From the cell containing the given text, extract its center point as [X, Y] coordinate. 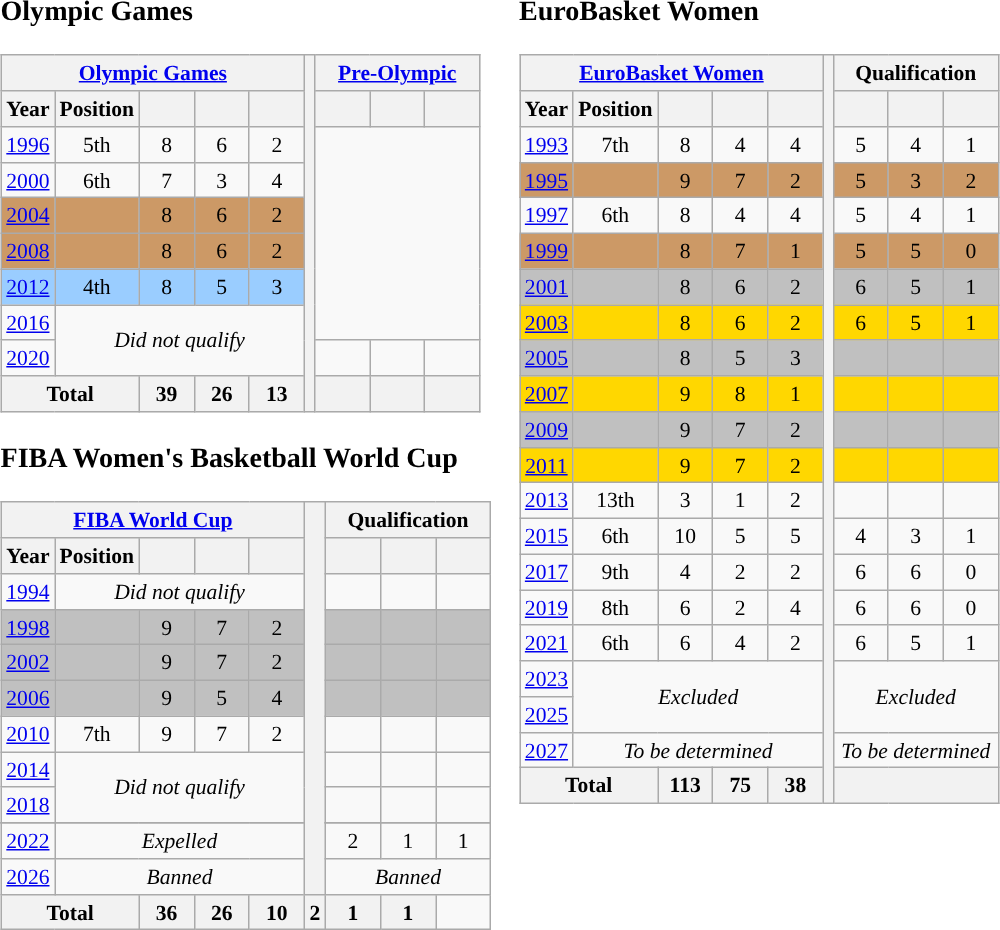
2007 [546, 394]
2016 [28, 323]
2015 [546, 537]
2017 [546, 572]
Olympic Games [152, 73]
2009 [546, 430]
4th [97, 287]
1999 [546, 252]
2021 [546, 643]
2002 [28, 663]
5th [97, 145]
13 [276, 394]
75 [740, 786]
1993 [546, 145]
2006 [28, 698]
1997 [546, 216]
38 [796, 786]
2014 [28, 770]
2027 [546, 750]
2011 [546, 465]
2000 [28, 180]
2019 [546, 608]
8th [615, 608]
2020 [28, 358]
2005 [546, 358]
FIBA World Cup [152, 520]
36 [166, 912]
2018 [28, 805]
2023 [546, 679]
1995 [546, 180]
1994 [28, 592]
2001 [546, 287]
9th [615, 572]
EuroBasket Women [672, 73]
2025 [546, 715]
1996 [28, 145]
2004 [28, 216]
1998 [28, 627]
2022 [28, 841]
2008 [28, 252]
Pre-Olympic [398, 73]
39 [166, 394]
13th [615, 501]
Expelled [180, 841]
113 [686, 786]
2003 [546, 323]
2012 [28, 287]
2026 [28, 877]
2013 [546, 501]
2010 [28, 734]
